Detect which cell encompasses the target text, then output its [X, Y] center coordinate. 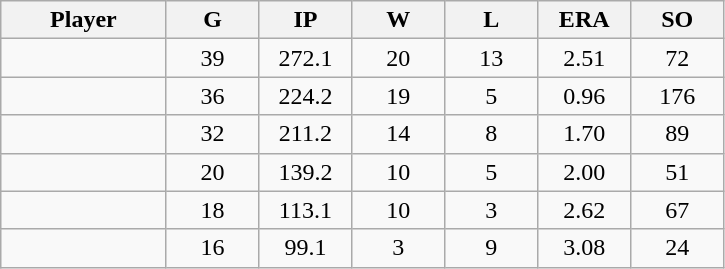
Player [84, 20]
36 [212, 96]
2.00 [584, 172]
L [492, 20]
211.2 [306, 134]
IP [306, 20]
ERA [584, 20]
72 [678, 58]
224.2 [306, 96]
24 [678, 248]
176 [678, 96]
139.2 [306, 172]
19 [398, 96]
8 [492, 134]
113.1 [306, 210]
89 [678, 134]
39 [212, 58]
18 [212, 210]
14 [398, 134]
W [398, 20]
32 [212, 134]
2.62 [584, 210]
16 [212, 248]
51 [678, 172]
67 [678, 210]
9 [492, 248]
0.96 [584, 96]
272.1 [306, 58]
1.70 [584, 134]
SO [678, 20]
3.08 [584, 248]
2.51 [584, 58]
99.1 [306, 248]
G [212, 20]
13 [492, 58]
